Scan for the cell matching the given text and deliver its [X, Y] coordinate at center. 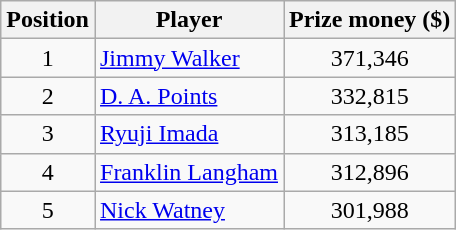
1 [48, 58]
Jimmy Walker [188, 58]
3 [48, 134]
301,988 [370, 210]
5 [48, 210]
Franklin Langham [188, 172]
Position [48, 20]
Ryuji Imada [188, 134]
Nick Watney [188, 210]
371,346 [370, 58]
Prize money ($) [370, 20]
4 [48, 172]
Player [188, 20]
313,185 [370, 134]
D. A. Points [188, 96]
312,896 [370, 172]
332,815 [370, 96]
2 [48, 96]
